Identify which cell holds the provided text, then report its (x, y) central coordinate. 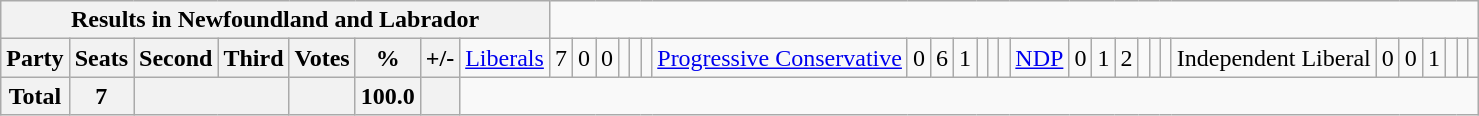
Results in Newfoundland and Labrador (276, 20)
Votes (322, 58)
6 (942, 58)
Party (35, 58)
Seats (101, 58)
Liberals (505, 58)
Third (254, 58)
2 (1126, 58)
+/- (440, 58)
Independent Liberal (1274, 58)
100.0 (388, 96)
Second (176, 58)
Progressive Conservative (780, 58)
Total (35, 96)
NDP (1040, 58)
% (388, 58)
